Detect which cell encompasses the target text, then output its (x, y) center coordinate. 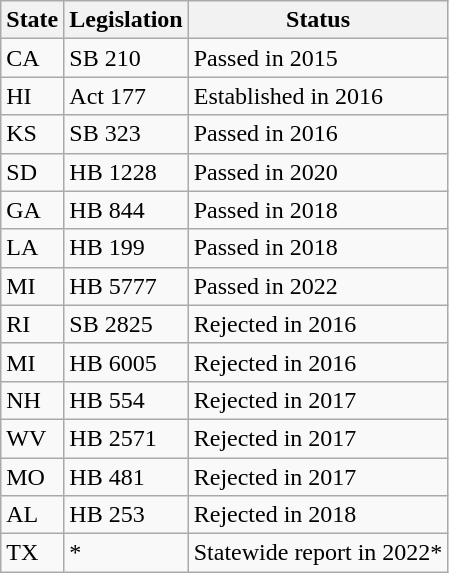
HI (32, 96)
Act 177 (126, 96)
KS (32, 134)
Legislation (126, 20)
Statewide report in 2022* (318, 553)
Passed in 2016 (318, 134)
HB 844 (126, 210)
State (32, 20)
RI (32, 324)
Rejected in 2018 (318, 515)
GA (32, 210)
* (126, 553)
HB 2571 (126, 438)
HB 199 (126, 248)
Status (318, 20)
MO (32, 477)
HB 253 (126, 515)
HB 481 (126, 477)
Established in 2016 (318, 96)
SD (32, 172)
Passed in 2020 (318, 172)
WV (32, 438)
HB 6005 (126, 362)
TX (32, 553)
SB 210 (126, 58)
SB 323 (126, 134)
NH (32, 400)
HB 554 (126, 400)
HB 1228 (126, 172)
Passed in 2022 (318, 286)
CA (32, 58)
Passed in 2015 (318, 58)
SB 2825 (126, 324)
LA (32, 248)
AL (32, 515)
HB 5777 (126, 286)
